For the text-containing cell, return its midpoint in [x, y] coordinate format. 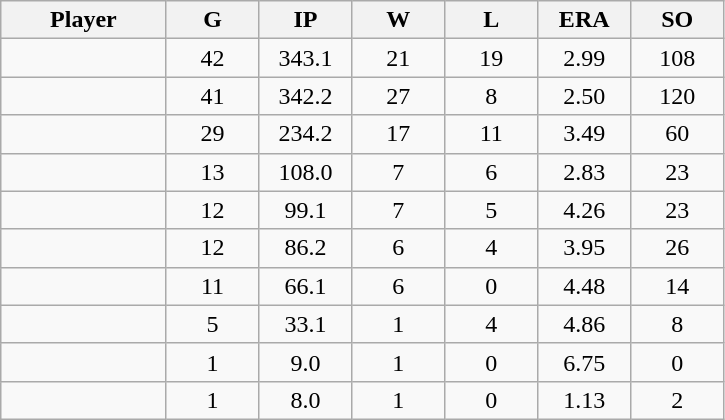
120 [678, 96]
4.86 [584, 324]
9.0 [306, 362]
42 [212, 58]
IP [306, 20]
2.83 [584, 172]
108 [678, 58]
17 [398, 134]
343.1 [306, 58]
14 [678, 286]
L [492, 20]
4.48 [584, 286]
1.13 [584, 400]
13 [212, 172]
66.1 [306, 286]
G [212, 20]
99.1 [306, 210]
342.2 [306, 96]
ERA [584, 20]
2.99 [584, 58]
6.75 [584, 362]
W [398, 20]
4.26 [584, 210]
108.0 [306, 172]
3.49 [584, 134]
234.2 [306, 134]
41 [212, 96]
8.0 [306, 400]
2.50 [584, 96]
29 [212, 134]
33.1 [306, 324]
86.2 [306, 248]
21 [398, 58]
2 [678, 400]
27 [398, 96]
3.95 [584, 248]
26 [678, 248]
Player [84, 20]
19 [492, 58]
SO [678, 20]
60 [678, 134]
